Output the (X, Y) coordinate of the center of the cell containing the given text.  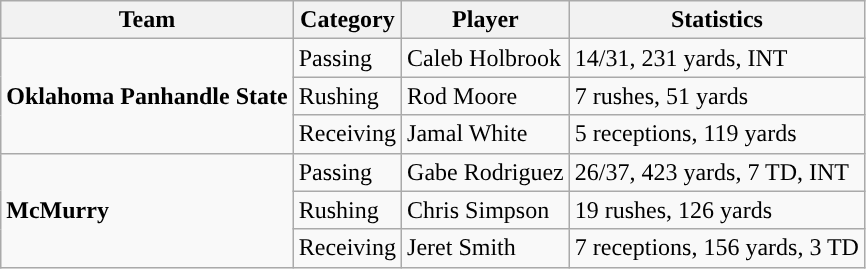
Team (147, 20)
7 receptions, 156 yards, 3 TD (716, 248)
5 receptions, 119 yards (716, 134)
Jamal White (486, 134)
Chris Simpson (486, 210)
Category (347, 20)
Statistics (716, 20)
Jeret Smith (486, 248)
14/31, 231 yards, INT (716, 58)
Caleb Holbrook (486, 58)
19 rushes, 126 yards (716, 210)
Player (486, 20)
7 rushes, 51 yards (716, 96)
Oklahoma Panhandle State (147, 96)
Gabe Rodriguez (486, 172)
McMurry (147, 210)
26/37, 423 yards, 7 TD, INT (716, 172)
Rod Moore (486, 96)
